Search for the cell housing the specified text and yield its (x, y) center coordinate. 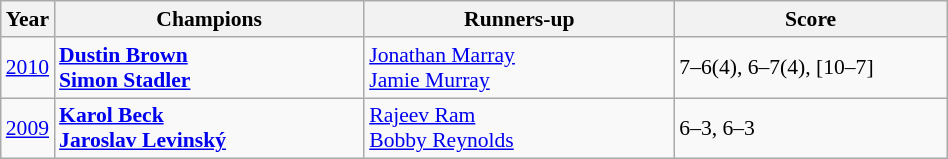
Year (28, 19)
Rajeev Ram Bobby Reynolds (519, 128)
2010 (28, 68)
Dustin Brown Simon Stadler (209, 68)
6–3, 6–3 (810, 128)
Runners-up (519, 19)
2009 (28, 128)
Jonathan Marray Jamie Murray (519, 68)
Karol Beck Jaroslav Levinský (209, 128)
Score (810, 19)
7–6(4), 6–7(4), [10–7] (810, 68)
Champions (209, 19)
